Return [x, y] of the center of cell containing provided text 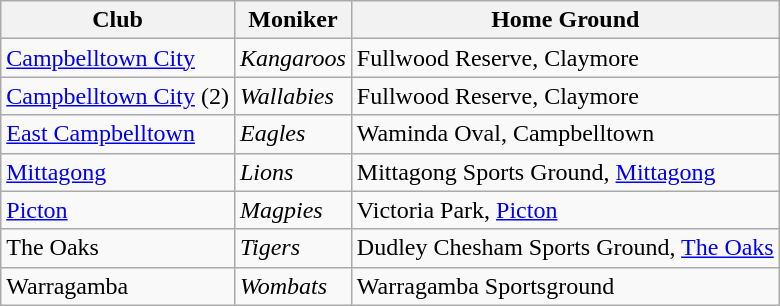
Campbelltown City [118, 58]
East Campbelltown [118, 134]
Club [118, 20]
Warragamba [118, 286]
Kangaroos [292, 58]
Mittagong Sports Ground, Mittagong [565, 172]
Home Ground [565, 20]
Lions [292, 172]
Victoria Park, Picton [565, 210]
Wombats [292, 286]
Campbelltown City (2) [118, 96]
Wallabies [292, 96]
Eagles [292, 134]
Dudley Chesham Sports Ground, The Oaks [565, 248]
Mittagong [118, 172]
Tigers [292, 248]
Waminda Oval, Campbelltown [565, 134]
Warragamba Sportsground [565, 286]
Moniker [292, 20]
Picton [118, 210]
Magpies [292, 210]
The Oaks [118, 248]
